For the text-containing cell, return its midpoint in [x, y] coordinate format. 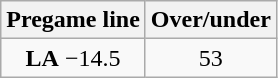
LA −14.5 [74, 58]
Over/under [210, 20]
53 [210, 58]
Pregame line [74, 20]
